Output the (X, Y) coordinate of the center of the cell containing the given text.  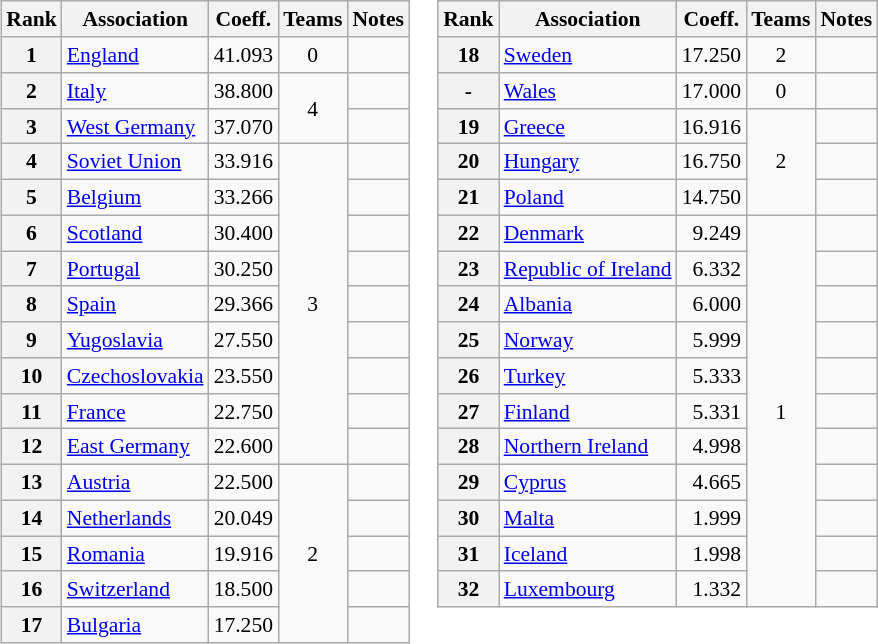
11 (32, 411)
19.916 (244, 554)
30 (468, 518)
Norway (588, 340)
East Germany (136, 447)
25 (468, 340)
9.249 (712, 233)
33.916 (244, 162)
33.266 (244, 197)
4.665 (712, 482)
30.250 (244, 269)
16 (32, 589)
Iceland (588, 554)
- (468, 91)
Yugoslavia (136, 340)
12 (32, 447)
27 (468, 411)
8 (32, 304)
5 (32, 197)
29 (468, 482)
5.333 (712, 376)
23 (468, 269)
37.070 (244, 126)
7 (32, 269)
Switzerland (136, 589)
32 (468, 589)
6 (32, 233)
26 (468, 376)
24 (468, 304)
16.750 (712, 162)
Cyprus (588, 482)
28 (468, 447)
Luxembourg (588, 589)
9 (32, 340)
22 (468, 233)
Scotland (136, 233)
41.093 (244, 55)
Portugal (136, 269)
30.400 (244, 233)
18 (468, 55)
20.049 (244, 518)
14.750 (712, 197)
10 (32, 376)
Wales (588, 91)
4.998 (712, 447)
Turkey (588, 376)
Greece (588, 126)
20 (468, 162)
1.332 (712, 589)
21 (468, 197)
17 (32, 625)
Malta (588, 518)
Netherlands (136, 518)
Northern Ireland (588, 447)
22.750 (244, 411)
Albania (588, 304)
27.550 (244, 340)
23.550 (244, 376)
Hungary (588, 162)
5.331 (712, 411)
Romania (136, 554)
Czechoslovakia (136, 376)
1.999 (712, 518)
17.000 (712, 91)
6.332 (712, 269)
England (136, 55)
Soviet Union (136, 162)
Austria (136, 482)
14 (32, 518)
Belgium (136, 197)
16.916 (712, 126)
5.999 (712, 340)
29.366 (244, 304)
France (136, 411)
22.600 (244, 447)
15 (32, 554)
31 (468, 554)
6.000 (712, 304)
Denmark (588, 233)
West Germany (136, 126)
18.500 (244, 589)
Republic of Ireland (588, 269)
Finland (588, 411)
Bulgaria (136, 625)
13 (32, 482)
Sweden (588, 55)
Italy (136, 91)
19 (468, 126)
1.998 (712, 554)
Poland (588, 197)
22.500 (244, 482)
38.800 (244, 91)
Spain (136, 304)
